Find where the given text appears and provide that cell's center as [X, Y] coordinate. 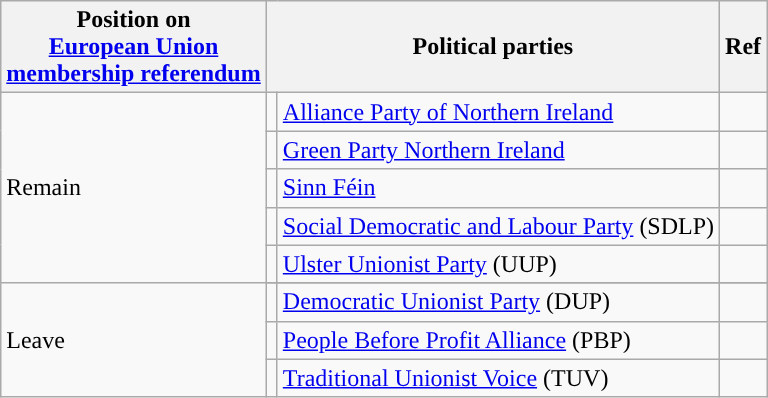
Alliance Party of Northern Ireland [498, 112]
Democratic Unionist Party (DUP) [498, 302]
Political parties [492, 47]
Social Democratic and Labour Party (SDLP) [498, 226]
Green Party Northern Ireland [498, 150]
Ulster Unionist Party (UUP) [498, 264]
Sinn Féin [498, 188]
Traditional Unionist Voice (TUV) [498, 378]
Ref [744, 47]
Remain [134, 188]
Position onEuropean Union membership referendum [134, 47]
People Before Profit Alliance (PBP) [498, 340]
Leave [134, 340]
